Determine the [X, Y] coordinate at the center of the cell enclosing the given text.  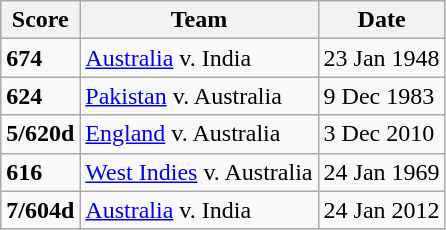
Team [199, 20]
5/620d [40, 134]
616 [40, 172]
Date [382, 20]
West Indies v. Australia [199, 172]
9 Dec 1983 [382, 96]
24 Jan 2012 [382, 210]
7/604d [40, 210]
Pakistan v. Australia [199, 96]
674 [40, 58]
Score [40, 20]
624 [40, 96]
24 Jan 1969 [382, 172]
3 Dec 2010 [382, 134]
England v. Australia [199, 134]
23 Jan 1948 [382, 58]
